Scan for the cell matching the given text and deliver its (X, Y) coordinate at center. 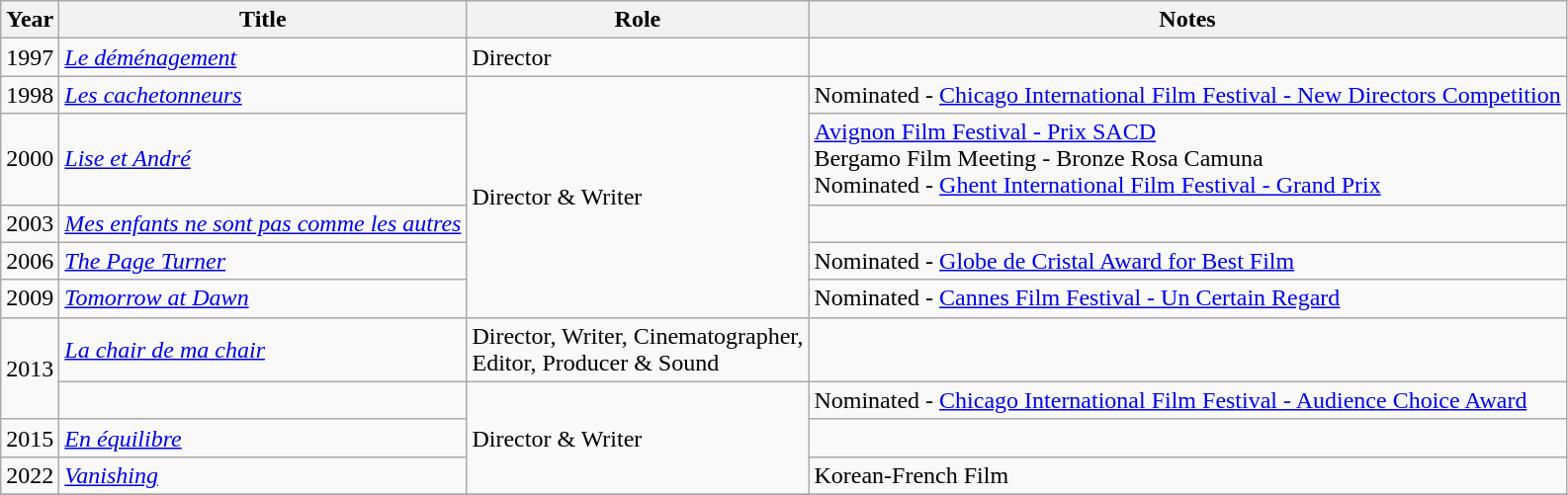
Nominated - Chicago International Film Festival - Audience Choice Award (1187, 400)
Avignon Film Festival - Prix SACDBergamo Film Meeting - Bronze Rosa CamunaNominated - Ghent International Film Festival - Grand Prix (1187, 159)
Les cachetonneurs (263, 95)
2006 (30, 261)
1998 (30, 95)
2009 (30, 298)
2022 (30, 475)
2000 (30, 159)
Le déménagement (263, 57)
Vanishing (263, 475)
Year (30, 20)
2003 (30, 223)
Nominated - Globe de Cristal Award for Best Film (1187, 261)
Korean-French Film (1187, 475)
Mes enfants ne sont pas comme les autres (263, 223)
La chair de ma chair (263, 350)
En équilibre (263, 438)
Nominated - Cannes Film Festival - Un Certain Regard (1187, 298)
Role (638, 20)
Director, Writer, Cinematographer, Editor, Producer & Sound (638, 350)
Director (638, 57)
2015 (30, 438)
Tomorrow at Dawn (263, 298)
Title (263, 20)
Notes (1187, 20)
1997 (30, 57)
2013 (30, 368)
Nominated - Chicago International Film Festival - New Directors Competition (1187, 95)
Lise et André (263, 159)
The Page Turner (263, 261)
